Identify which cell holds the provided text, then report its [x, y] central coordinate. 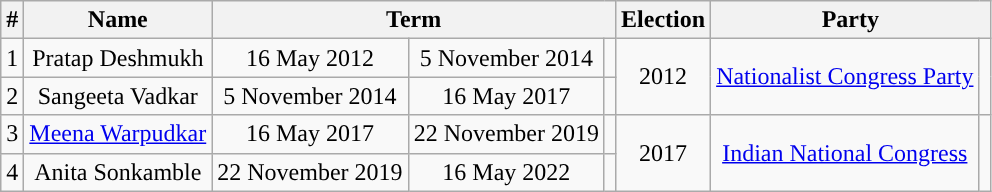
2 [12, 96]
1 [12, 58]
Pratap Deshmukh [118, 58]
Term [414, 20]
3 [12, 134]
Nationalist Congress Party [845, 77]
2017 [664, 153]
16 May 2022 [506, 172]
Meena Warpudkar [118, 134]
4 [12, 172]
Indian National Congress [845, 153]
Name [118, 20]
# [12, 20]
16 May 2012 [310, 58]
2012 [664, 77]
Election [664, 20]
Anita Sonkamble [118, 172]
Sangeeta Vadkar [118, 96]
Party [850, 20]
